Search for the cell housing the specified text and yield its [X, Y] center coordinate. 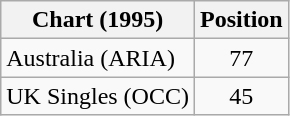
77 [241, 58]
Australia (ARIA) [98, 58]
UK Singles (OCC) [98, 96]
Chart (1995) [98, 20]
45 [241, 96]
Position [241, 20]
